Identify which cell holds the provided text, then report its (X, Y) central coordinate. 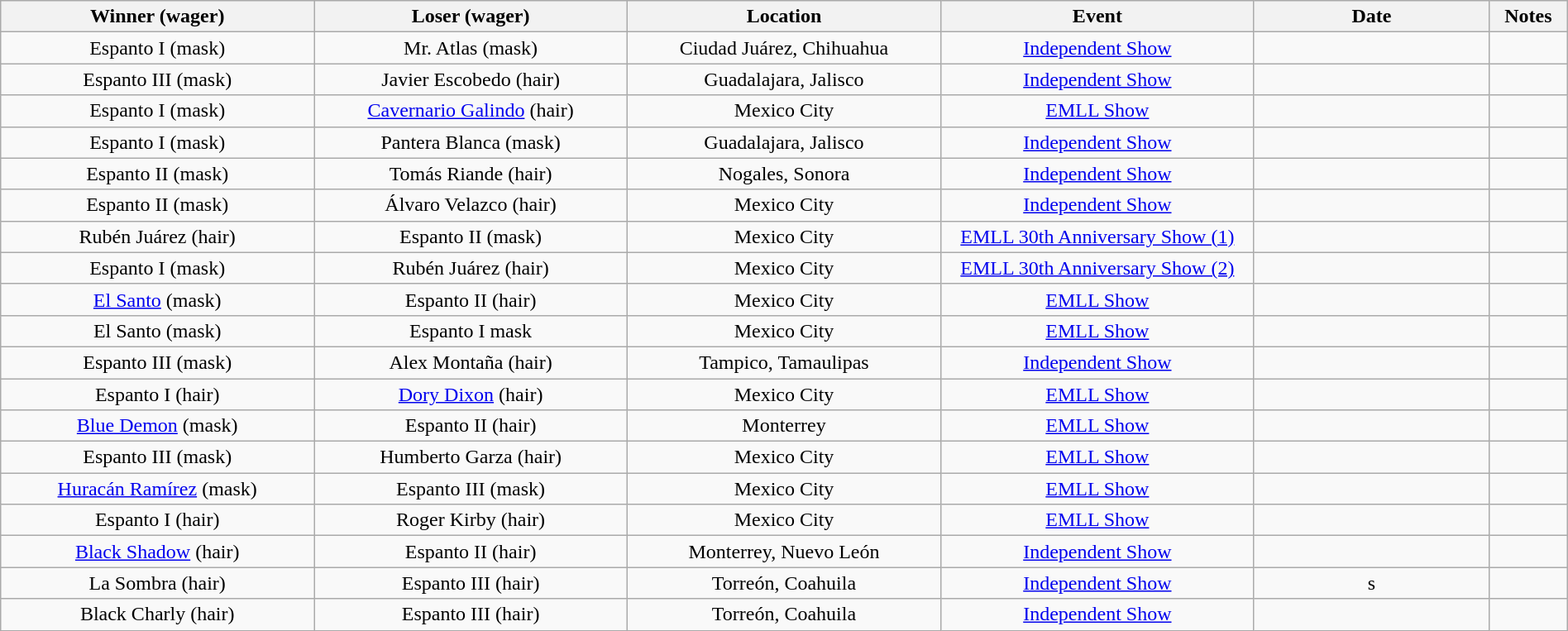
Pantera Blanca (mask) (471, 142)
Date (1371, 17)
Álvaro Velazco (hair) (471, 205)
La Sombra (hair) (157, 583)
Nogales, Sonora (784, 174)
Espanto I mask (471, 331)
EMLL 30th Anniversary Show (2) (1097, 268)
Loser (wager) (471, 17)
Cavernario Galindo (hair) (471, 111)
Alex Montaña (hair) (471, 362)
Ciudad Juárez, Chihuahua (784, 48)
Blue Demon (mask) (157, 426)
Monterrey (784, 426)
Javier Escobedo (hair) (471, 79)
EMLL 30th Anniversary Show (1) (1097, 237)
Notes (1528, 17)
Roger Kirby (hair) (471, 520)
Black Charly (hair) (157, 614)
Location (784, 17)
Monterrey, Nuevo León (784, 552)
Tampico, Tamaulipas (784, 362)
Tomás Riande (hair) (471, 174)
Huracán Ramírez (mask) (157, 489)
Black Shadow (hair) (157, 552)
s (1371, 583)
Humberto Garza (hair) (471, 457)
Winner (wager) (157, 17)
Dory Dixon (hair) (471, 394)
Mr. Atlas (mask) (471, 48)
Event (1097, 17)
